Return (X, Y) of the center of cell containing provided text 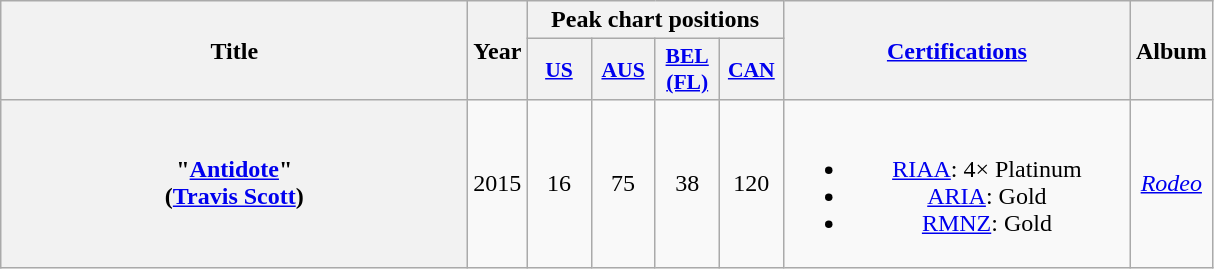
Rodeo (1171, 184)
2015 (498, 184)
16 (559, 184)
38 (687, 184)
BEL(FL) (687, 70)
Certifications (956, 50)
Title (234, 50)
Year (498, 50)
CAN (751, 70)
AUS (623, 70)
Peak chart positions (655, 20)
US (559, 70)
RIAA: 4× PlatinumARIA: GoldRMNZ: Gold (956, 184)
Album (1171, 50)
120 (751, 184)
75 (623, 184)
"Antidote"(Travis Scott) (234, 184)
